Identify which cell holds the provided text, then report its [X, Y] central coordinate. 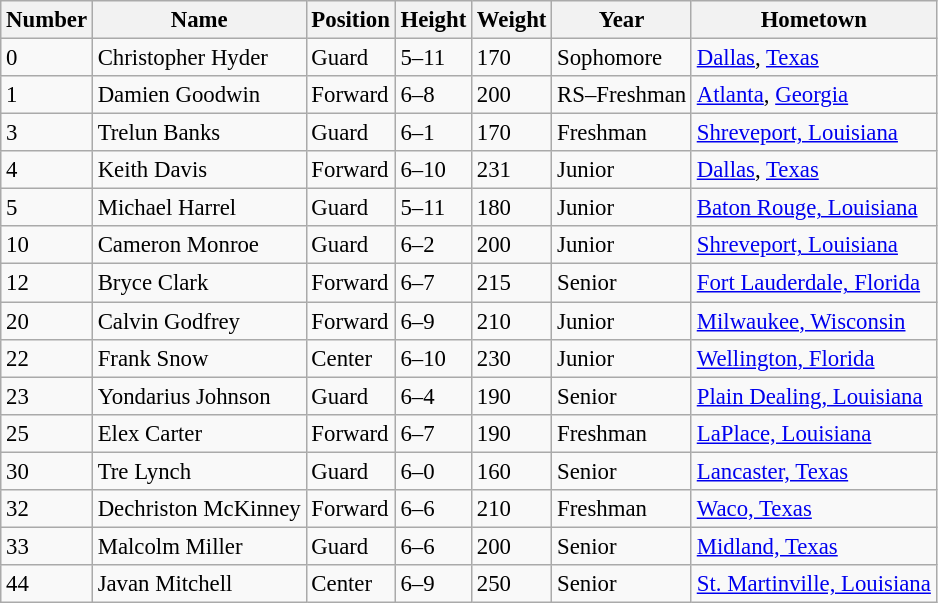
20 [47, 321]
Malcolm Miller [199, 546]
Christopher Hyder [199, 58]
Tre Lynch [199, 471]
Dechriston McKinney [199, 509]
Cameron Monroe [199, 245]
33 [47, 546]
6–2 [433, 245]
25 [47, 433]
23 [47, 396]
0 [47, 58]
Position [350, 20]
Height [433, 20]
St. Martinville, Louisiana [814, 584]
Year [622, 20]
6–8 [433, 95]
Atlanta, Georgia [814, 95]
Weight [512, 20]
Fort Lauderdale, Florida [814, 283]
RS–Freshman [622, 95]
4 [47, 170]
Name [199, 20]
Waco, Texas [814, 509]
Plain Dealing, Louisiana [814, 396]
6–4 [433, 396]
Javan Mitchell [199, 584]
160 [512, 471]
6–0 [433, 471]
Milwaukee, Wisconsin [814, 321]
32 [47, 509]
10 [47, 245]
Frank Snow [199, 358]
Number [47, 20]
Damien Goodwin [199, 95]
Baton Rouge, Louisiana [814, 208]
Trelun Banks [199, 133]
Sophomore [622, 58]
12 [47, 283]
1 [47, 95]
230 [512, 358]
Midland, Texas [814, 546]
Elex Carter [199, 433]
5 [47, 208]
Lancaster, Texas [814, 471]
Calvin Godfrey [199, 321]
30 [47, 471]
215 [512, 283]
3 [47, 133]
44 [47, 584]
250 [512, 584]
Keith Davis [199, 170]
Wellington, Florida [814, 358]
LaPlace, Louisiana [814, 433]
6–1 [433, 133]
180 [512, 208]
Hometown [814, 20]
22 [47, 358]
Michael Harrel [199, 208]
Bryce Clark [199, 283]
231 [512, 170]
Yondarius Johnson [199, 396]
